Return the (X, Y) coordinate for the center point of the cell that contains the specified text.  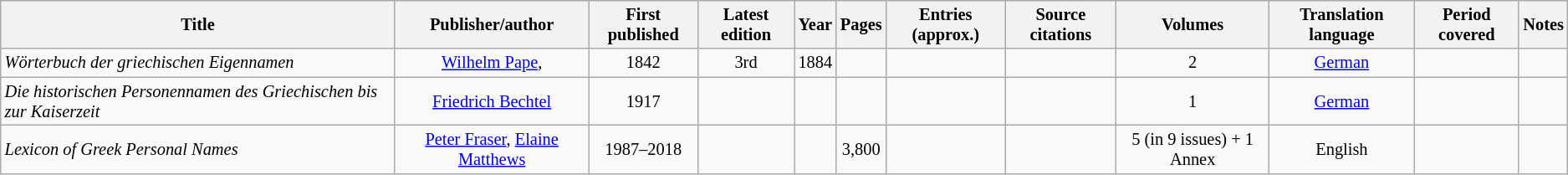
Title (198, 24)
Source citations (1060, 24)
First published (644, 24)
Pages (861, 24)
Latest edition (746, 24)
Year (815, 24)
Notes (1543, 24)
Translation language (1342, 24)
Friedrich Bechtel (492, 101)
Entries (approx.) (945, 24)
Wilhelm Pape, (492, 63)
Die historischen Personennamen des Griechischen bis zur Kaiserzeit (198, 101)
1842 (644, 63)
English (1342, 149)
Publisher/author (492, 24)
1917 (644, 101)
Peter Fraser, Elaine Matthews (492, 149)
3,800 (861, 149)
Period covered (1467, 24)
1 (1193, 101)
2 (1193, 63)
Volumes (1193, 24)
3rd (746, 63)
1987–2018 (644, 149)
Wörterbuch der griechischen Eigennamen (198, 63)
5 (in 9 issues) + 1 Annex (1193, 149)
1884 (815, 63)
Lexicon of Greek Personal Names (198, 149)
